For the text-containing cell, return its midpoint in (X, Y) coordinate format. 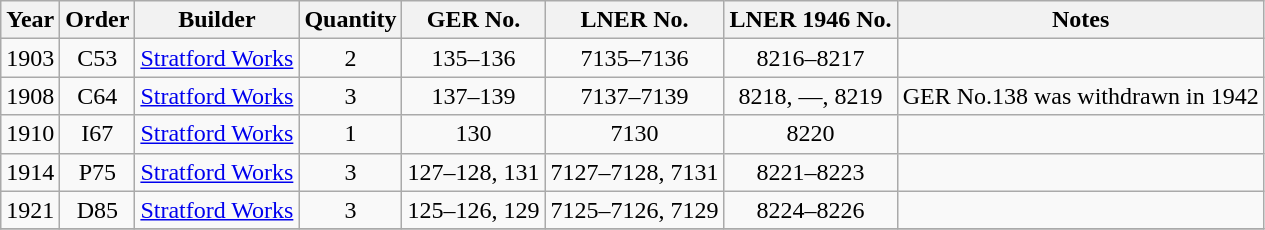
1 (350, 134)
1903 (30, 58)
1910 (30, 134)
8218, —, 8219 (810, 96)
GER No.138 was withdrawn in 1942 (1080, 96)
7130 (634, 134)
C53 (98, 58)
Order (98, 20)
Quantity (350, 20)
1921 (30, 210)
8221–8223 (810, 172)
D85 (98, 210)
8216–8217 (810, 58)
8224–8226 (810, 210)
7135–7136 (634, 58)
Builder (217, 20)
130 (474, 134)
LNER 1946 No. (810, 20)
C64 (98, 96)
135–136 (474, 58)
Notes (1080, 20)
7137–7139 (634, 96)
137–139 (474, 96)
1914 (30, 172)
P75 (98, 172)
1908 (30, 96)
GER No. (474, 20)
127–128, 131 (474, 172)
125–126, 129 (474, 210)
7127–7128, 7131 (634, 172)
I67 (98, 134)
LNER No. (634, 20)
2 (350, 58)
8220 (810, 134)
Year (30, 20)
7125–7126, 7129 (634, 210)
